Extract the (X, Y) coordinate from the center of the cell holding the provided text.  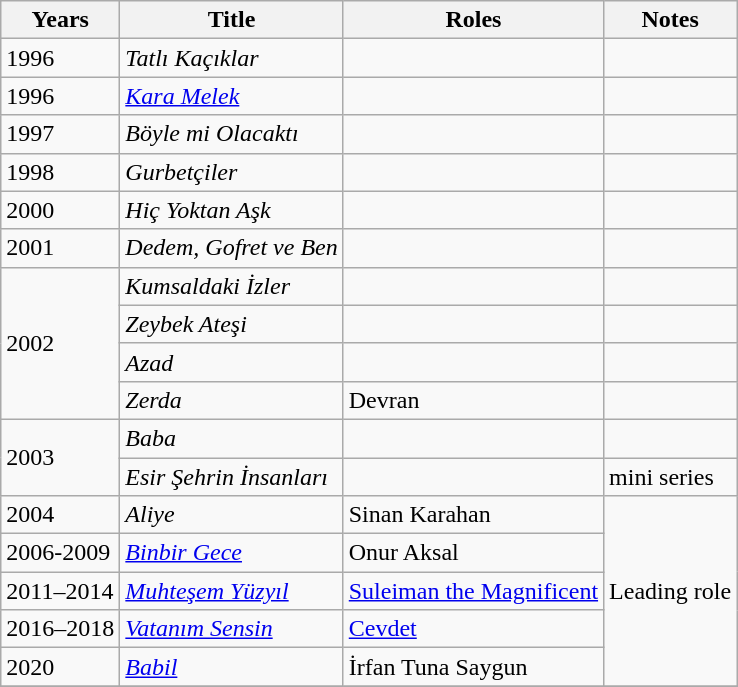
Suleiman the Magnificent (473, 591)
Tatlı Kaçıklar (232, 58)
Zerda (232, 400)
Roles (473, 20)
Sinan Karahan (473, 515)
2002 (60, 343)
2011–2014 (60, 591)
Muhteşem Yüzyıl (232, 591)
2020 (60, 667)
Gurbetçiler (232, 172)
1997 (60, 134)
2000 (60, 210)
Böyle mi Olacaktı (232, 134)
Binbir Gece (232, 553)
Onur Aksal (473, 553)
Dedem, Gofret ve Ben (232, 248)
Aliye (232, 515)
Title (232, 20)
Zeybek Ateşi (232, 324)
Kara Melek (232, 96)
Azad (232, 362)
2006-2009 (60, 553)
2001 (60, 248)
2016–2018 (60, 629)
Hiç Yoktan Aşk (232, 210)
mini series (670, 477)
Notes (670, 20)
2004 (60, 515)
Baba (232, 438)
2003 (60, 457)
Cevdet (473, 629)
Esir Şehrin İnsanları (232, 477)
Leading role (670, 591)
Devran (473, 400)
Babil (232, 667)
İrfan Tuna Saygun (473, 667)
Years (60, 20)
Kumsaldaki İzler (232, 286)
1998 (60, 172)
Vatanım Sensin (232, 629)
